Scan for the cell matching the given text and deliver its (x, y) coordinate at center. 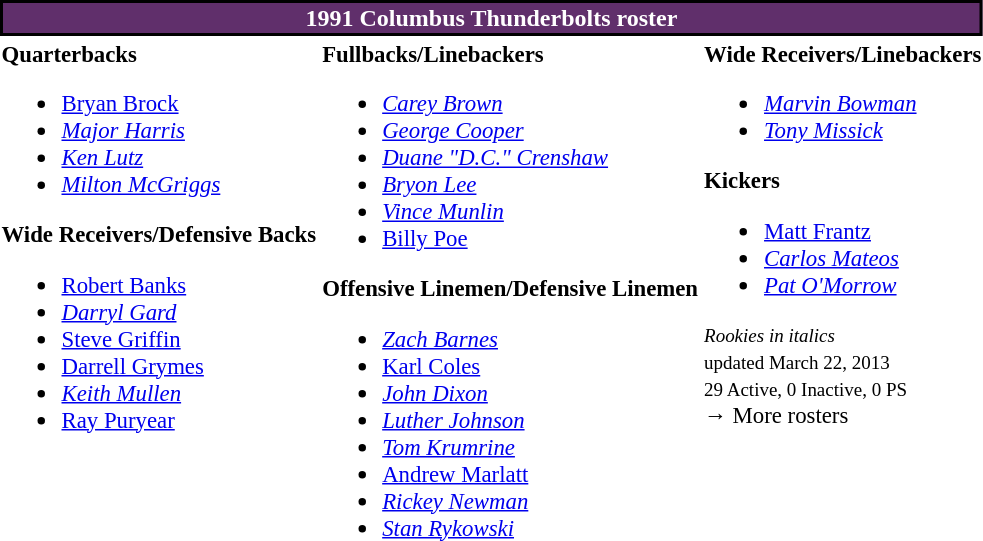
1991 Columbus Thunderbolts roster (492, 18)
